Locate the cell with the specified text and output its [X, Y] center coordinate. 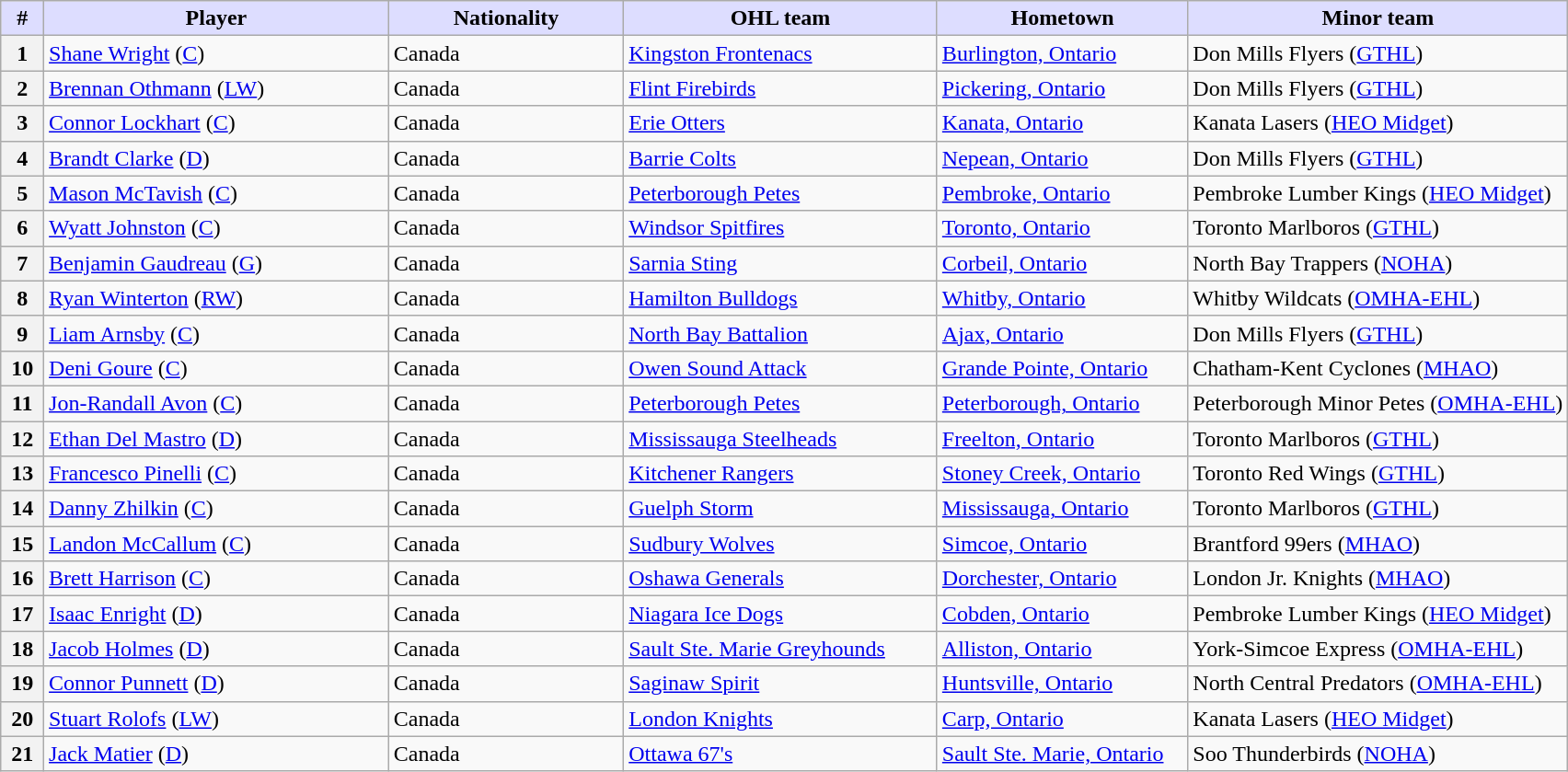
18 [22, 649]
Whitby Wildcats (OMHA-EHL) [1378, 298]
Cobden, Ontario [1062, 614]
20 [22, 719]
Sarnia Sting [780, 263]
Danny Zhilkin (C) [217, 509]
Sault Ste. Marie, Ontario [1062, 754]
Benjamin Gaudreau (G) [217, 263]
Ethan Del Mastro (D) [217, 439]
York-Simcoe Express (OMHA-EHL) [1378, 649]
14 [22, 509]
11 [22, 403]
1 [22, 53]
Brennan Othmann (LW) [217, 88]
North Central Predators (OMHA-EHL) [1378, 684]
Dorchester, Ontario [1062, 579]
Burlington, Ontario [1062, 53]
Carp, Ontario [1062, 719]
9 [22, 333]
Stoney Creek, Ontario [1062, 474]
London Knights [780, 719]
North Bay Trappers (NOHA) [1378, 263]
Brett Harrison (C) [217, 579]
2 [22, 88]
Corbeil, Ontario [1062, 263]
Wyatt Johnston (C) [217, 228]
12 [22, 439]
Owen Sound Attack [780, 368]
Kitchener Rangers [780, 474]
21 [22, 754]
# [22, 18]
Flint Firebirds [780, 88]
Windsor Spitfires [780, 228]
Hamilton Bulldogs [780, 298]
Ottawa 67's [780, 754]
5 [22, 193]
Huntsville, Ontario [1062, 684]
Deni Goure (C) [217, 368]
Minor team [1378, 18]
13 [22, 474]
16 [22, 579]
Hometown [1062, 18]
Landon McCallum (C) [217, 544]
8 [22, 298]
3 [22, 123]
Mississauga, Ontario [1062, 509]
Whitby, Ontario [1062, 298]
Brantford 99ers (MHAO) [1378, 544]
Saginaw Spirit [780, 684]
London Jr. Knights (MHAO) [1378, 579]
Freelton, Ontario [1062, 439]
Jon-Randall Avon (C) [217, 403]
Francesco Pinelli (C) [217, 474]
Ajax, Ontario [1062, 333]
Oshawa Generals [780, 579]
Toronto Red Wings (GTHL) [1378, 474]
Peterborough Minor Petes (OMHA-EHL) [1378, 403]
Peterborough, Ontario [1062, 403]
7 [22, 263]
Isaac Enright (D) [217, 614]
Connor Punnett (D) [217, 684]
Sault Ste. Marie Greyhounds [780, 649]
Stuart Rolofs (LW) [217, 719]
OHL team [780, 18]
Pembroke, Ontario [1062, 193]
Connor Lockhart (C) [217, 123]
4 [22, 158]
Pickering, Ontario [1062, 88]
10 [22, 368]
Chatham-Kent Cyclones (MHAO) [1378, 368]
Toronto, Ontario [1062, 228]
Soo Thunderbirds (NOHA) [1378, 754]
Grande Pointe, Ontario [1062, 368]
Nepean, Ontario [1062, 158]
Jacob Holmes (D) [217, 649]
North Bay Battalion [780, 333]
Sudbury Wolves [780, 544]
Guelph Storm [780, 509]
Alliston, Ontario [1062, 649]
Erie Otters [780, 123]
Kingston Frontenacs [780, 53]
Barrie Colts [780, 158]
Brandt Clarke (D) [217, 158]
19 [22, 684]
Nationality [506, 18]
6 [22, 228]
Kanata, Ontario [1062, 123]
Player [217, 18]
Shane Wright (C) [217, 53]
Mason McTavish (C) [217, 193]
17 [22, 614]
15 [22, 544]
Mississauga Steelheads [780, 439]
Liam Arnsby (C) [217, 333]
Ryan Winterton (RW) [217, 298]
Simcoe, Ontario [1062, 544]
Niagara Ice Dogs [780, 614]
Jack Matier (D) [217, 754]
